Return the (x, y) coordinate for the center point of the cell that contains the specified text.  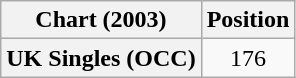
Position (248, 20)
176 (248, 58)
Chart (2003) (101, 20)
UK Singles (OCC) (101, 58)
